Find where the given text appears and provide that cell's center as [x, y] coordinate. 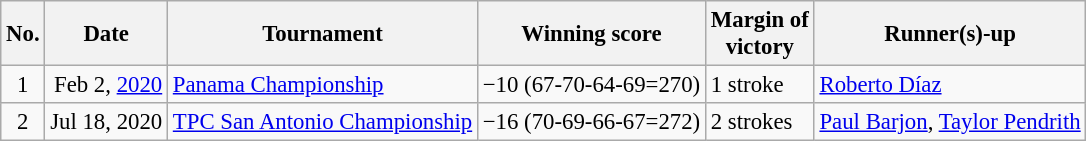
2 strokes [760, 122]
−16 (70-69-66-67=272) [591, 122]
Runner(s)-up [950, 34]
Date [106, 34]
Tournament [323, 34]
2 [23, 122]
Jul 18, 2020 [106, 122]
No. [23, 34]
1 stroke [760, 85]
Roberto Díaz [950, 85]
Panama Championship [323, 85]
Feb 2, 2020 [106, 85]
Margin ofvictory [760, 34]
−10 (67-70-64-69=270) [591, 85]
Winning score [591, 34]
1 [23, 85]
Paul Barjon, Taylor Pendrith [950, 122]
TPC San Antonio Championship [323, 122]
